From the cell containing the given text, extract its center point as [x, y] coordinate. 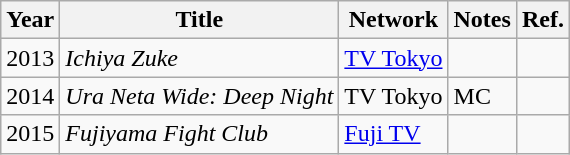
MC [482, 96]
Fuji TV [394, 134]
Notes [482, 20]
2013 [30, 58]
Network [394, 20]
Ichiya Zuke [200, 58]
2015 [30, 134]
Year [30, 20]
Ref. [542, 20]
Title [200, 20]
Ura Neta Wide: Deep Night [200, 96]
2014 [30, 96]
Fujiyama Fight Club [200, 134]
